Output the [x, y] coordinate of the center of the cell containing the given text.  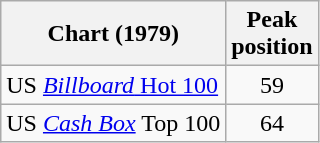
59 [272, 85]
64 [272, 123]
Chart (1979) [114, 34]
US Cash Box Top 100 [114, 123]
Peakposition [272, 34]
US Billboard Hot 100 [114, 85]
